Extract the [X, Y] coordinate from the center of the cell holding the provided text.  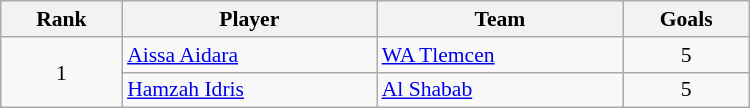
Rank [62, 19]
1 [62, 72]
Aissa Aidara [250, 55]
Al Shabab [500, 90]
Hamzah Idris [250, 90]
Team [500, 19]
WA Tlemcen [500, 55]
Player [250, 19]
Goals [686, 19]
